Identify which cell holds the provided text, then report its [X, Y] central coordinate. 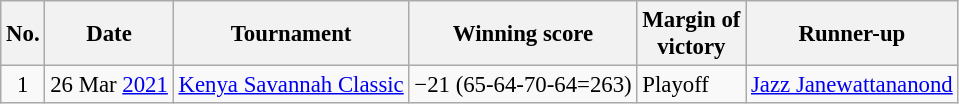
Winning score [523, 34]
Tournament [291, 34]
Date [109, 34]
26 Mar 2021 [109, 85]
Kenya Savannah Classic [291, 85]
Jazz Janewattananond [852, 85]
No. [23, 34]
Runner-up [852, 34]
Margin ofvictory [692, 34]
Playoff [692, 85]
−21 (65-64-70-64=263) [523, 85]
1 [23, 85]
